Extract the (X, Y) coordinate from the center of the cell holding the provided text.  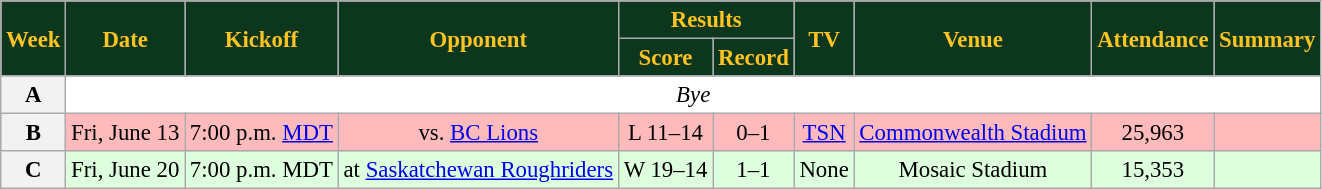
Summary (1268, 38)
Opponent (478, 38)
Fri, June 20 (126, 170)
Score (665, 58)
0–1 (754, 133)
Attendance (1153, 38)
Date (126, 38)
TV (824, 38)
Results (706, 20)
Week (34, 38)
Bye (694, 95)
Fri, June 13 (126, 133)
Venue (973, 38)
at Saskatchewan Roughriders (478, 170)
None (824, 170)
vs. BC Lions (478, 133)
A (34, 95)
TSN (824, 133)
W 19–14 (665, 170)
C (34, 170)
B (34, 133)
Mosaic Stadium (973, 170)
25,963 (1153, 133)
Kickoff (262, 38)
1–1 (754, 170)
Record (754, 58)
Commonwealth Stadium (973, 133)
15,353 (1153, 170)
L 11–14 (665, 133)
